Find where the given text appears and provide that cell's center as [x, y] coordinate. 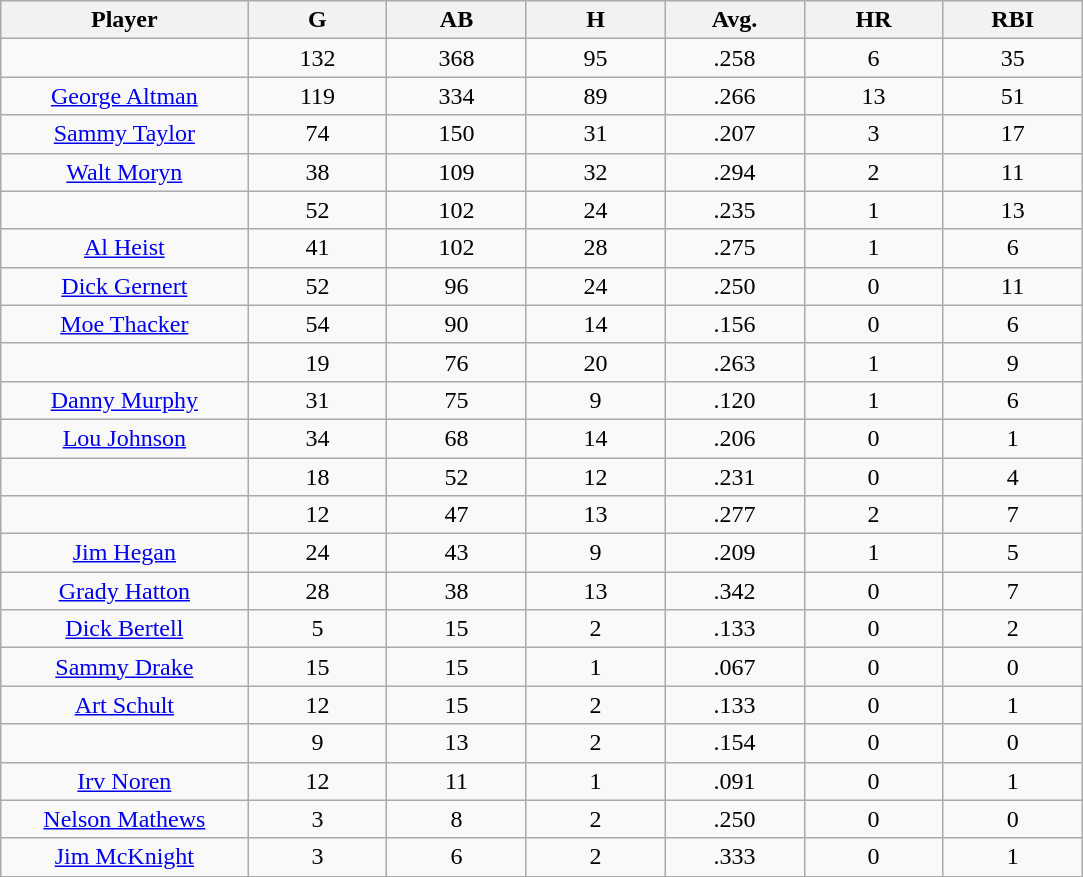
Grady Hatton [124, 591]
43 [456, 553]
19 [318, 362]
.342 [734, 591]
4 [1012, 477]
.067 [734, 667]
119 [318, 96]
Sammy Drake [124, 667]
132 [318, 58]
RBI [1012, 20]
35 [1012, 58]
150 [456, 134]
96 [456, 286]
Player [124, 20]
HR [874, 20]
.275 [734, 248]
Avg. [734, 20]
.120 [734, 400]
54 [318, 324]
95 [596, 58]
.206 [734, 438]
.333 [734, 857]
368 [456, 58]
334 [456, 96]
32 [596, 172]
.266 [734, 96]
Moe Thacker [124, 324]
74 [318, 134]
.235 [734, 210]
75 [456, 400]
Nelson Mathews [124, 819]
.258 [734, 58]
68 [456, 438]
109 [456, 172]
.091 [734, 781]
76 [456, 362]
.231 [734, 477]
17 [1012, 134]
Walt Moryn [124, 172]
Dick Bertell [124, 629]
8 [456, 819]
Jim McKnight [124, 857]
51 [1012, 96]
Jim Hegan [124, 553]
.207 [734, 134]
Al Heist [124, 248]
.263 [734, 362]
18 [318, 477]
.277 [734, 515]
Lou Johnson [124, 438]
George Altman [124, 96]
.156 [734, 324]
Sammy Taylor [124, 134]
Irv Noren [124, 781]
20 [596, 362]
AB [456, 20]
G [318, 20]
Danny Murphy [124, 400]
.154 [734, 743]
H [596, 20]
90 [456, 324]
Art Schult [124, 705]
Dick Gernert [124, 286]
.294 [734, 172]
.209 [734, 553]
34 [318, 438]
89 [596, 96]
47 [456, 515]
41 [318, 248]
